Output the [X, Y] coordinate of the center of the cell containing the given text.  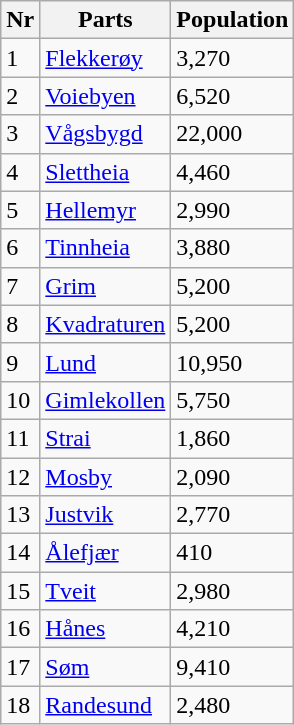
9 [20, 362]
7 [20, 286]
410 [232, 553]
1,860 [232, 438]
6,520 [232, 96]
Tveit [106, 591]
4,460 [232, 172]
Nr [20, 20]
5,750 [232, 400]
3 [20, 134]
Vågsbygd [106, 134]
Mosby [106, 477]
Ålefjær [106, 553]
Søm [106, 667]
6 [20, 248]
Flekkerøy [106, 58]
17 [20, 667]
10,950 [232, 362]
9,410 [232, 667]
Randesund [106, 705]
Hånes [106, 629]
Kvadraturen [106, 324]
12 [20, 477]
1 [20, 58]
8 [20, 324]
3,270 [232, 58]
Voiebyen [106, 96]
2,480 [232, 705]
4 [20, 172]
4,210 [232, 629]
Lund [106, 362]
Tinnheia [106, 248]
2 [20, 96]
2,090 [232, 477]
Strai [106, 438]
18 [20, 705]
Justvik [106, 515]
14 [20, 553]
Grim [106, 286]
2,770 [232, 515]
16 [20, 629]
5 [20, 210]
22,000 [232, 134]
2,980 [232, 591]
Slettheia [106, 172]
Population [232, 20]
Hellemyr [106, 210]
Parts [106, 20]
11 [20, 438]
15 [20, 591]
13 [20, 515]
3,880 [232, 248]
Gimlekollen [106, 400]
10 [20, 400]
2,990 [232, 210]
